Pinpoint the cell where the given text exists, returning its (X, Y) midpoint coordinate. 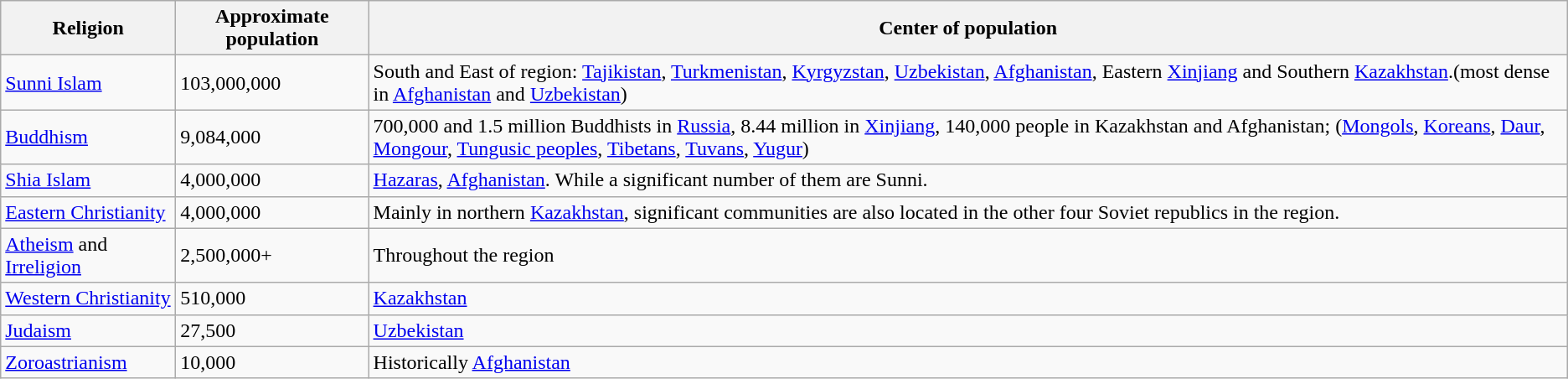
103,000,000 (272, 82)
10,000 (272, 362)
Uzbekistan (968, 330)
Zoroastrianism (89, 362)
Mainly in northern Kazakhstan, significant communities are also located in the other four Soviet republics in the region. (968, 212)
Judaism (89, 330)
2,500,000+ (272, 255)
Historically Afghanistan (968, 362)
Religion (89, 29)
510,000 (272, 299)
27,500 (272, 330)
Kazakhstan (968, 299)
Throughout the region (968, 255)
Center of population (968, 29)
Buddhism (89, 138)
Shia Islam (89, 180)
Western Christianity (89, 299)
Eastern Christianity (89, 212)
Approximate population (272, 29)
9,084,000 (272, 138)
Sunni Islam (89, 82)
Hazaras, Afghanistan. While a significant number of them are Sunni. (968, 180)
Atheism and Irreligion (89, 255)
